For the text-containing cell, return its midpoint in (X, Y) coordinate format. 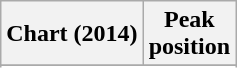
Chart (2014) (72, 34)
Peakposition (189, 34)
